For the text-containing cell, return its midpoint in (x, y) coordinate format. 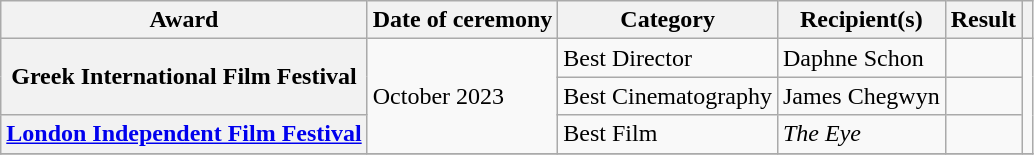
Category (668, 20)
Daphne Schon (861, 58)
Result (983, 20)
London Independent Film Festival (184, 134)
October 2023 (462, 96)
James Chegwyn (861, 96)
The Eye (861, 134)
Best Director (668, 58)
Award (184, 20)
Recipient(s) (861, 20)
Best Film (668, 134)
Date of ceremony (462, 20)
Best Cinematography (668, 96)
Greek International Film Festival (184, 77)
